Search for the cell housing the specified text and yield its [x, y] center coordinate. 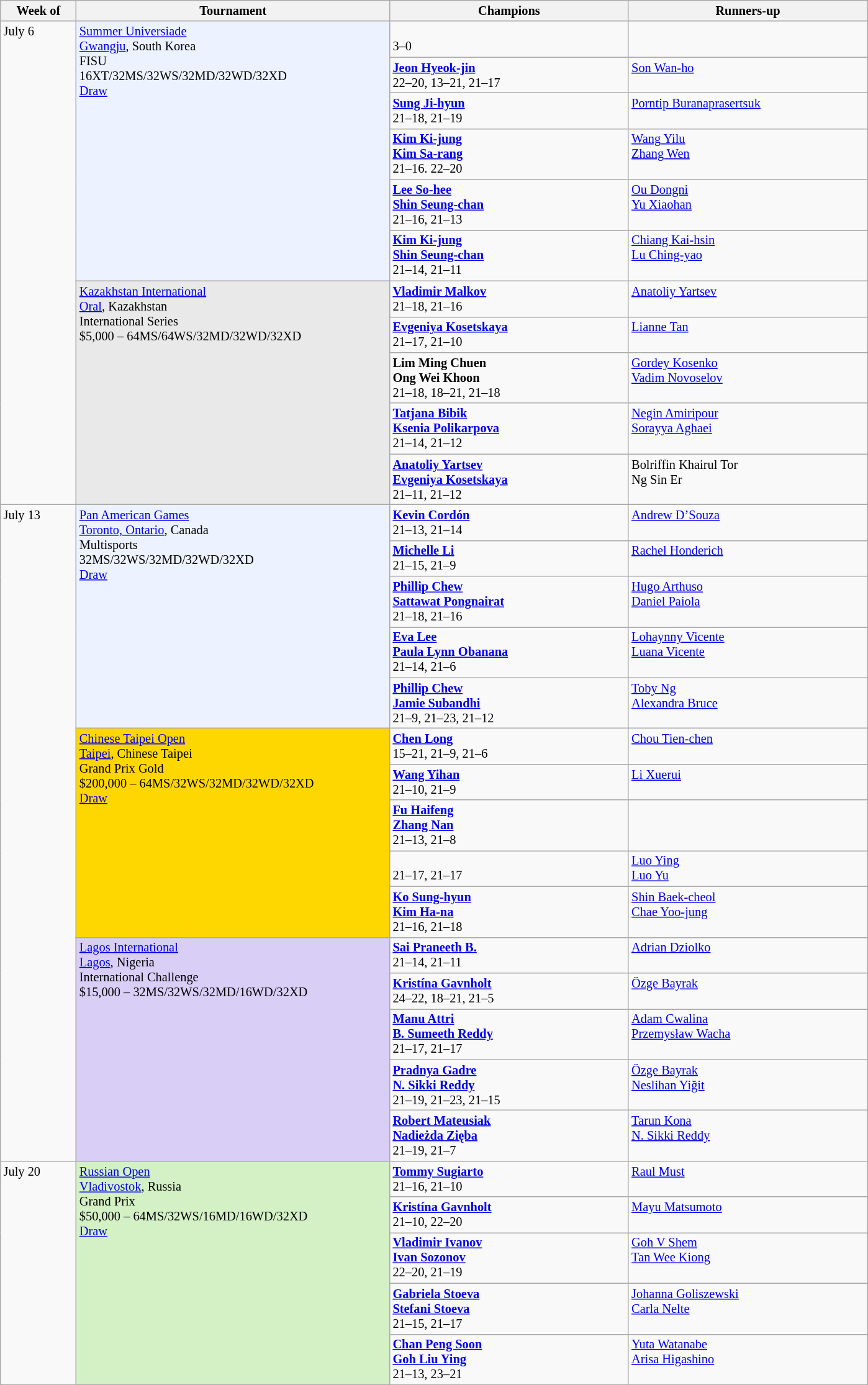
Chou Tien-chen [748, 746]
Goh V Shem Tan Wee Kiong [748, 1258]
Porntip Buranaprasertsuk [748, 111]
Michelle Li21–15, 21–9 [509, 558]
Li Xuerui [748, 782]
Phillip Chew Sattawat Pongnairat21–18, 21–16 [509, 602]
Özge Bayrak [748, 991]
Kim Ki-jung Shin Seung-chan21–14, 21–11 [509, 255]
Raul Must [748, 1179]
July 6 [38, 263]
Lianne Tan [748, 335]
Mayu Matsumoto [748, 1215]
Manu Attri B. Sumeeth Reddy21–17, 21–17 [509, 1034]
Chan Peng Soon Goh Liu Ying21–13, 23–21 [509, 1360]
Summer UniversiadeGwangju, South KoreaFISU16XT/32MS/32WS/32MD/32WD/32XDDraw [233, 151]
Kevin Cordón21–13, 21–14 [509, 522]
Vladimir Ivanov Ivan Sozonov22–20, 21–19 [509, 1258]
Evgeniya Kosetskaya21–17, 21–10 [509, 335]
Johanna Goliszewski Carla Nelte [748, 1309]
Phillip Chew Jamie Subandhi21–9, 21–23, 21–12 [509, 703]
Luo Ying Luo Yu [748, 868]
Kristína Gavnholt24–22, 18–21, 21–5 [509, 991]
Eva Lee Paula Lynn Obanana21–14, 21–6 [509, 652]
Shin Baek-cheol Chae Yoo-jung [748, 912]
Rachel Honderich [748, 558]
Kim Ki-jung Kim Sa-rang21–16. 22–20 [509, 154]
Adam Cwalina Przemysław Wacha [748, 1034]
Wang Yilu Zhang Wen [748, 154]
Lee So-hee Shin Seung-chan21–16, 21–13 [509, 205]
Kazakhstan InternationalOral, KazakhstanInternational Series$5,000 – 64MS/64WS/32MD/32WD/32XD [233, 393]
Bolriffin Khairul Tor Ng Sin Er [748, 479]
Gordey Kosenko Vadim Novoselov [748, 378]
Tommy Sugiarto21–16, 21–10 [509, 1179]
July 20 [38, 1273]
Champions [509, 11]
Tatjana Bibik Ksenia Polikarpova21–14, 21–12 [509, 429]
Negin Amiripour Sorayya Aghaei [748, 429]
Anatoliy Yartsev [748, 299]
Pan American GamesToronto, Ontario, CanadaMultisports32MS/32WS/32MD/32WD/32XDDraw [233, 616]
Russian OpenVladivostok, RussiaGrand Prix$50,000 – 64MS/32WS/16MD/16WD/32XDDraw [233, 1273]
Week of [38, 11]
Runners-up [748, 11]
Chiang Kai-hsin Lu Ching-yao [748, 255]
Pradnya Gadre N. Sikki Reddy21–19, 21–23, 21–15 [509, 1085]
Toby Ng Alexandra Bruce [748, 703]
Chen Long15–21, 21–9, 21–6 [509, 746]
Andrew D’Souza [748, 522]
Jeon Hyeok-jin22–20, 13–21, 21–17 [509, 75]
July 13 [38, 832]
Anatoliy Yartsev Evgeniya Kosetskaya21–11, 21–12 [509, 479]
Sai Praneeth B.21–14, 21–11 [509, 955]
Gabriela Stoeva Stefani Stoeva21–15, 21–17 [509, 1309]
Adrian Dziolko [748, 955]
Hugo Arthuso Daniel Paiola [748, 602]
Son Wan-ho [748, 75]
Yuta Watanabe Arisa Higashino [748, 1360]
Ko Sung-hyun Kim Ha-na21–16, 21–18 [509, 912]
Tournament [233, 11]
Fu Haifeng Zhang Nan21–13, 21–8 [509, 825]
Chinese Taipei OpenTaipei, Chinese TaipeiGrand Prix Gold$200,000 – 64MS/32WS/32MD/32WD/32XDDraw [233, 832]
3–0 [509, 39]
Ou Dongni Yu Xiaohan [748, 205]
Özge Bayrak Neslihan Yiğit [748, 1085]
Vladimir Malkov21–18, 21–16 [509, 299]
Robert Mateusiak Nadieżda Zięba21–19, 21–7 [509, 1135]
21–17, 21–17 [509, 868]
Kristína Gavnholt21–10, 22–20 [509, 1215]
Lim Ming Chuen Ong Wei Khoon21–18, 18–21, 21–18 [509, 378]
Lohaynny Vicente Luana Vicente [748, 652]
Wang Yihan21–10, 21–9 [509, 782]
Sung Ji-hyun21–18, 21–19 [509, 111]
Lagos InternationalLagos, NigeriaInternational Challenge$15,000 – 32MS/32WS/32MD/16WD/32XD [233, 1049]
Tarun Kona N. Sikki Reddy [748, 1135]
